Return the (x, y) coordinate for the center point of the cell that contains the specified text.  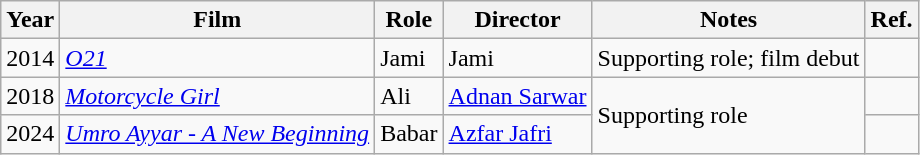
2024 (30, 134)
Director (518, 20)
Ali (409, 96)
2018 (30, 96)
Role (409, 20)
Motorcycle Girl (218, 96)
Year (30, 20)
2014 (30, 58)
Supporting role; film debut (728, 58)
Umro Ayyar - A New Beginning (218, 134)
Adnan Sarwar (518, 96)
Film (218, 20)
Azfar Jafri (518, 134)
O21 (218, 58)
Notes (728, 20)
Ref. (892, 20)
Supporting role (728, 115)
Babar (409, 134)
